Output the (x, y) coordinate of the center of the cell containing the given text.  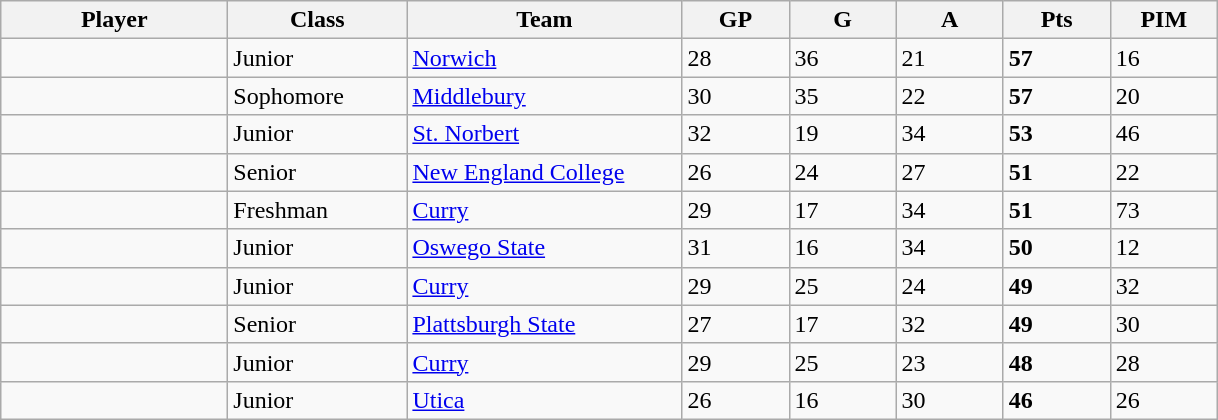
PIM (1164, 20)
48 (1056, 362)
Pts (1056, 20)
Norwich (544, 58)
Plattsburgh State (544, 324)
GP (736, 20)
A (950, 20)
21 (950, 58)
G (842, 20)
Class (318, 20)
Sophomore (318, 96)
19 (842, 134)
Player (114, 20)
36 (842, 58)
50 (1056, 248)
31 (736, 248)
35 (842, 96)
53 (1056, 134)
20 (1164, 96)
23 (950, 362)
Middlebury (544, 96)
Utica (544, 400)
12 (1164, 248)
Freshman (318, 210)
73 (1164, 210)
New England College (544, 172)
St. Norbert (544, 134)
Oswego State (544, 248)
Team (544, 20)
